Locate the cell with the specified text and output its (x, y) center coordinate. 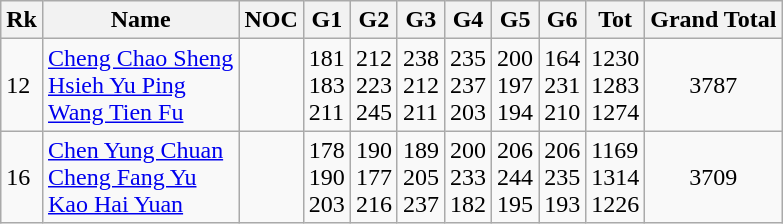
Cheng Chao Sheng Hsieh Yu Ping Wang Tien Fu (140, 85)
G2 (374, 20)
178 190 203 (326, 177)
3709 (714, 177)
G5 (516, 20)
181 183 211 (326, 85)
G3 (420, 20)
G1 (326, 20)
200 197 194 (516, 85)
235 237 203 (468, 85)
238 212 211 (420, 85)
Chen Yung Chuan Cheng Fang Yu Kao Hai Yuan (140, 177)
1169 1314 1226 (616, 177)
190 177 216 (374, 177)
206 235 193 (562, 177)
NOC (271, 20)
16 (22, 177)
189 205 237 (420, 177)
Grand Total (714, 20)
1230 1283 1274 (616, 85)
Tot (616, 20)
3787 (714, 85)
200 233 182 (468, 177)
G4 (468, 20)
12 (22, 85)
Name (140, 20)
206 244 195 (516, 177)
G6 (562, 20)
Rk (22, 20)
212 223 245 (374, 85)
164 231 210 (562, 85)
